Capture the cell that displays the provided text and extract its (X, Y) central coordinate. 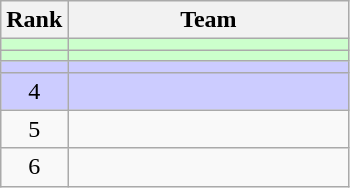
4 (34, 91)
5 (34, 129)
Team (208, 20)
6 (34, 167)
Rank (34, 20)
